Identify which cell holds the provided text, then report its (x, y) central coordinate. 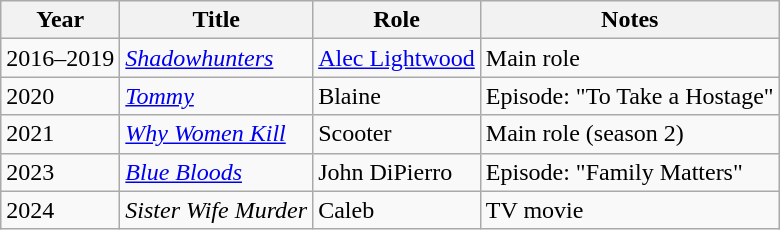
Why Women Kill (216, 134)
Episode: "To Take a Hostage" (630, 96)
Notes (630, 20)
Blue Bloods (216, 172)
Year (60, 20)
Role (397, 20)
Main role (season 2) (630, 134)
Sister Wife Murder (216, 210)
Scooter (397, 134)
TV movie (630, 210)
Episode: "Family Matters" (630, 172)
Shadowhunters (216, 58)
2020 (60, 96)
John DiPierro (397, 172)
Alec Lightwood (397, 58)
2024 (60, 210)
Title (216, 20)
Caleb (397, 210)
2021 (60, 134)
2016–2019 (60, 58)
2023 (60, 172)
Tommy (216, 96)
Blaine (397, 96)
Main role (630, 58)
